Pinpoint the cell where the given text exists, returning its [X, Y] midpoint coordinate. 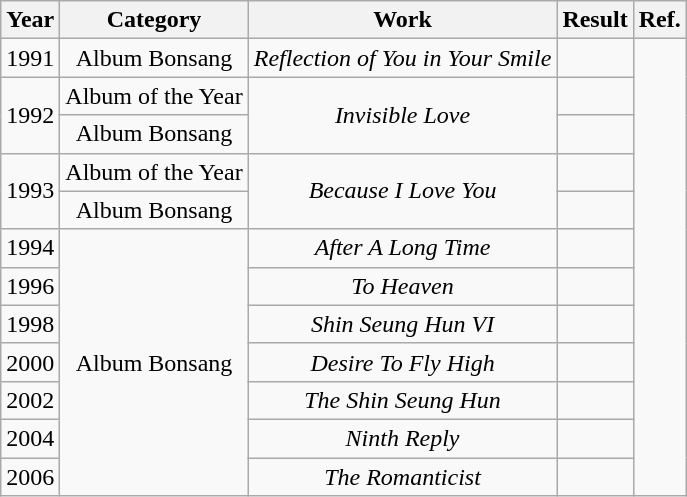
1991 [30, 58]
Result [595, 20]
The Shin Seung Hun [402, 400]
Invisible Love [402, 115]
After A Long Time [402, 248]
Ref. [660, 20]
1992 [30, 115]
To Heaven [402, 286]
2002 [30, 400]
2000 [30, 362]
Because I Love You [402, 191]
Category [154, 20]
Year [30, 20]
Desire To Fly High [402, 362]
1996 [30, 286]
Shin Seung Hun VI [402, 324]
2004 [30, 438]
Ninth Reply [402, 438]
1993 [30, 191]
2006 [30, 477]
1998 [30, 324]
Reflection of You in Your Smile [402, 58]
1994 [30, 248]
Work [402, 20]
The Romanticist [402, 477]
